Output the [X, Y] coordinate of the center of the cell containing the given text.  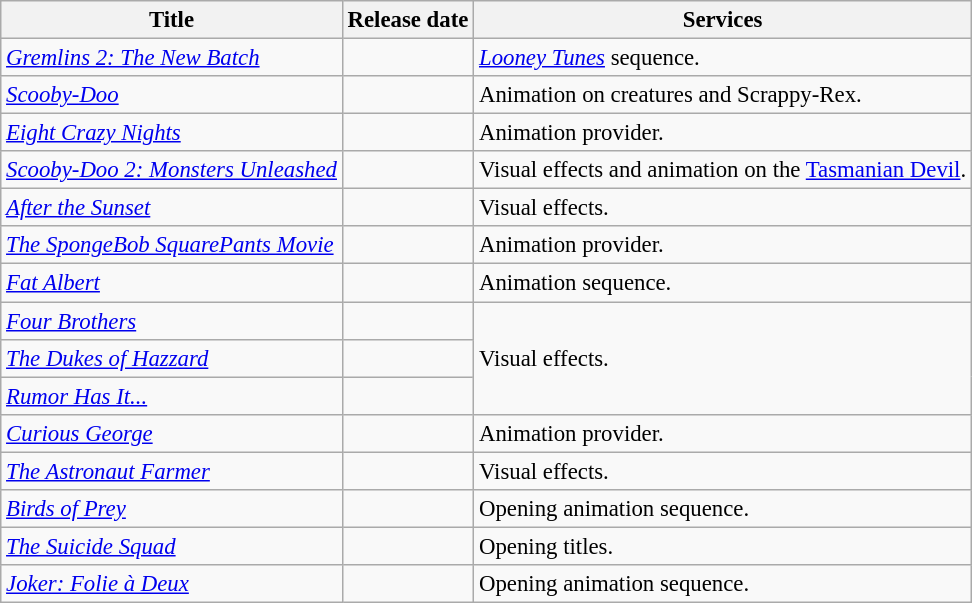
The Astronaut Farmer [172, 471]
Animation sequence. [723, 283]
Joker: Folie à Deux [172, 584]
The Suicide Squad [172, 546]
Scooby-Doo 2: Monsters Unleashed [172, 170]
Services [723, 20]
After the Sunset [172, 208]
Opening titles. [723, 546]
Release date [408, 20]
Four Brothers [172, 321]
Birds of Prey [172, 509]
The SpongeBob SquarePants Movie [172, 245]
Visual effects and animation on the Tasmanian Devil. [723, 170]
Gremlins 2: The New Batch [172, 58]
Looney Tunes sequence. [723, 58]
Eight Crazy Nights [172, 133]
Rumor Has It... [172, 396]
Curious George [172, 433]
Fat Albert [172, 283]
Title [172, 20]
Animation on creatures and Scrappy-Rex. [723, 95]
The Dukes of Hazzard [172, 358]
Scooby-Doo [172, 95]
